Scan for the cell matching the given text and deliver its (X, Y) coordinate at center. 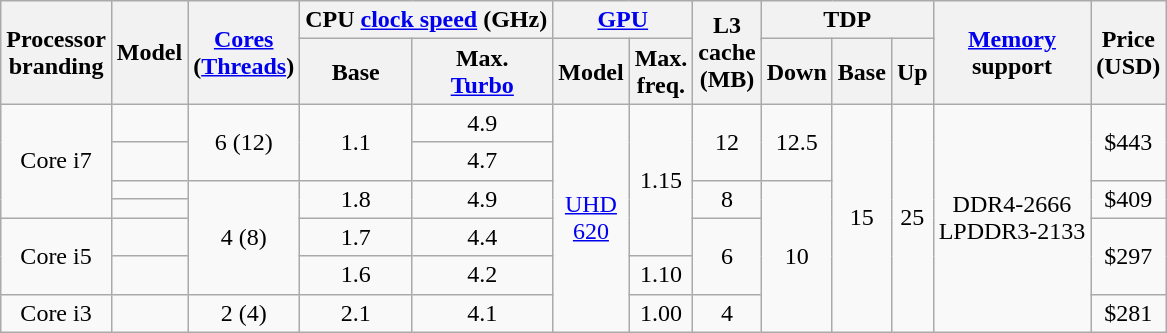
4 (8) (244, 237)
Max.freq. (661, 72)
1.00 (661, 313)
8 (727, 199)
12.5 (796, 142)
1.10 (661, 275)
6 (12) (244, 142)
Price(USD) (1128, 52)
15 (862, 218)
L3cache(MB) (727, 52)
Cores(Threads) (244, 52)
2 (4) (244, 313)
Up (912, 72)
4.4 (482, 237)
TDP (847, 20)
1.7 (356, 237)
GPU (623, 20)
$443 (1128, 142)
$281 (1128, 313)
1.15 (661, 180)
DDR4-2666LPDDR3-2133 (1012, 218)
Memorysupport (1012, 52)
6 (727, 256)
Max.Turbo (482, 72)
UHD620 (591, 218)
4 (727, 313)
Down (796, 72)
$409 (1128, 199)
$297 (1128, 256)
Core i3 (56, 313)
10 (796, 256)
2.1 (356, 313)
4.1 (482, 313)
Core i7 (56, 161)
CPU clock speed (GHz) (426, 20)
1.6 (356, 275)
4.2 (482, 275)
25 (912, 218)
4.7 (482, 161)
12 (727, 142)
Core i5 (56, 256)
1.8 (356, 199)
Processorbranding (56, 52)
1.1 (356, 142)
